Return the [X, Y] coordinate for the center point of the cell that contains the specified text.  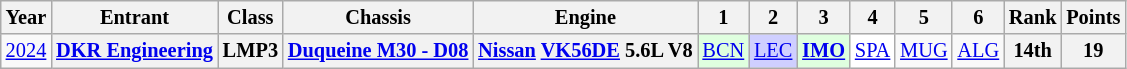
14th [1032, 51]
SPA [872, 51]
4 [872, 17]
5 [924, 17]
Points [1093, 17]
Duqueine M30 - D08 [378, 51]
LMP3 [250, 51]
IMO [824, 51]
DKR Engineering [134, 51]
Nissan VK56DE 5.6L V8 [585, 51]
Rank [1032, 17]
Year [26, 17]
LEC [773, 51]
Chassis [378, 17]
1 [724, 17]
Class [250, 17]
19 [1093, 51]
3 [824, 17]
Engine [585, 17]
ALG [978, 51]
BCN [724, 51]
2 [773, 17]
2024 [26, 51]
Entrant [134, 17]
MUG [924, 51]
6 [978, 17]
